Return [X, Y] of the center of cell containing provided text 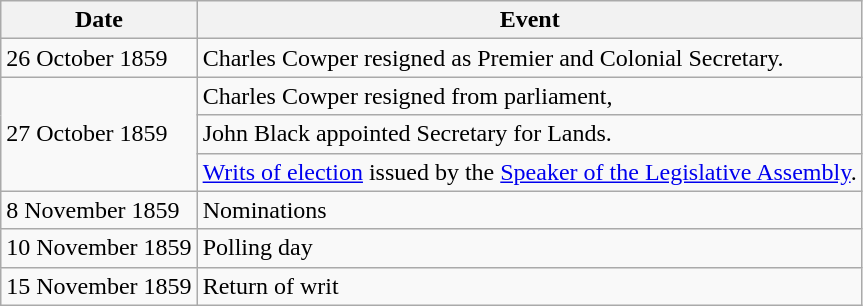
10 November 1859 [99, 248]
Nominations [530, 210]
Charles Cowper resigned as Premier and Colonial Secretary. [530, 58]
15 November 1859 [99, 286]
Return of writ [530, 286]
Charles Cowper resigned from parliament, [530, 96]
26 October 1859 [99, 58]
Writs of election issued by the Speaker of the Legislative Assembly. [530, 172]
John Black appointed Secretary for Lands. [530, 134]
8 November 1859 [99, 210]
27 October 1859 [99, 134]
Polling day [530, 248]
Event [530, 20]
Date [99, 20]
